Scan for the cell matching the given text and deliver its (X, Y) coordinate at center. 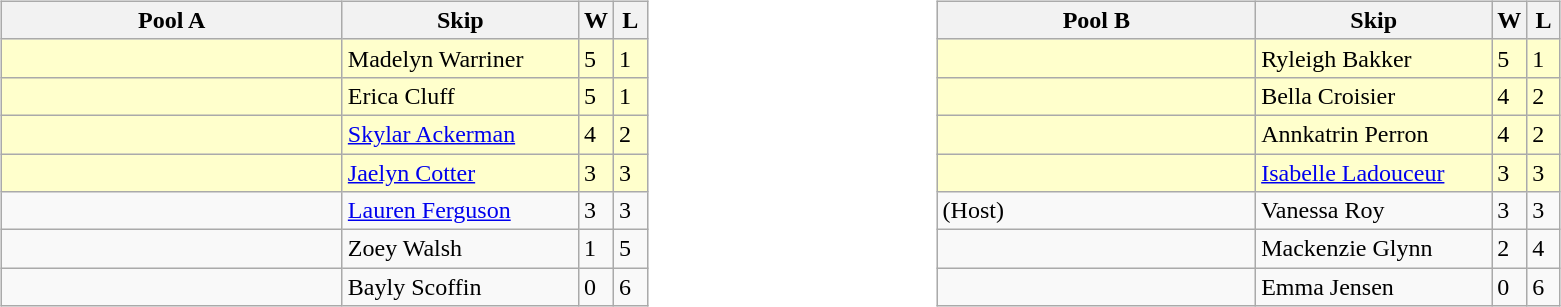
Madelyn Warriner (460, 58)
Zoey Walsh (460, 249)
Emma Jensen (1374, 287)
Pool B (1096, 20)
Mackenzie Glynn (1374, 249)
Jaelyn Cotter (460, 173)
Annkatrin Perron (1374, 134)
Bayly Scoffin (460, 287)
Lauren Ferguson (460, 211)
Ryleigh Bakker (1374, 58)
Bella Croisier (1374, 96)
Vanessa Roy (1374, 211)
Isabelle Ladouceur (1374, 173)
(Host) (1096, 211)
Skylar Ackerman (460, 134)
Erica Cluff (460, 96)
Pool A (172, 20)
